Detect which cell encompasses the target text, then output its [x, y] center coordinate. 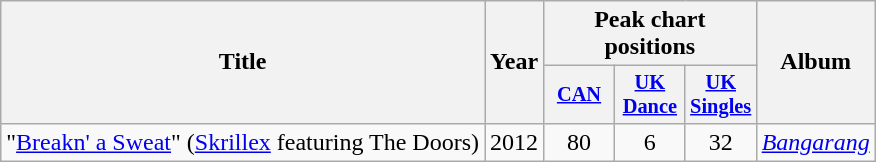
32 [720, 142]
Bangarang [816, 142]
"Breakn' a Sweat" (Skrillex featuring The Doors) [243, 142]
Title [243, 62]
Year [514, 62]
6 [650, 142]
Album [816, 62]
UK Singles [720, 95]
UK Dance [650, 95]
80 [580, 142]
Peak chart positions [650, 34]
2012 [514, 142]
CAN [580, 95]
